Capture the cell that displays the provided text and extract its [X, Y] central coordinate. 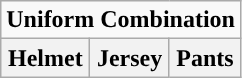
Jersey [130, 58]
Pants [204, 58]
Uniform Combination [121, 20]
Helmet [46, 58]
